Scan for the cell matching the given text and deliver its [x, y] coordinate at center. 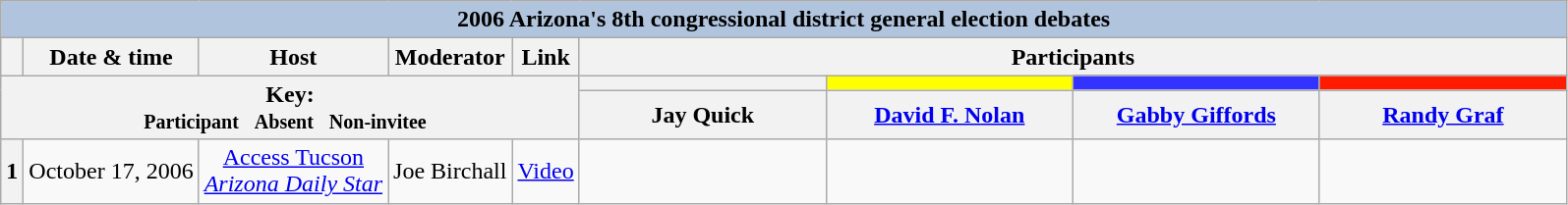
Randy Graf [1443, 115]
Host [293, 57]
Moderator [450, 57]
October 17, 2006 [111, 171]
Access TucsonArizona Daily Star [293, 171]
1 [12, 171]
Participants [1073, 57]
Video [546, 171]
2006 Arizona's 8th congressional district general election debates [784, 20]
Link [546, 57]
Gabby Giffords [1195, 115]
Key: Participant Absent Non-invitee [290, 108]
Joe Birchall [450, 171]
Jay Quick [702, 115]
Date & time [111, 57]
David F. Nolan [950, 115]
